Detect which cell encompasses the target text, then output its [X, Y] center coordinate. 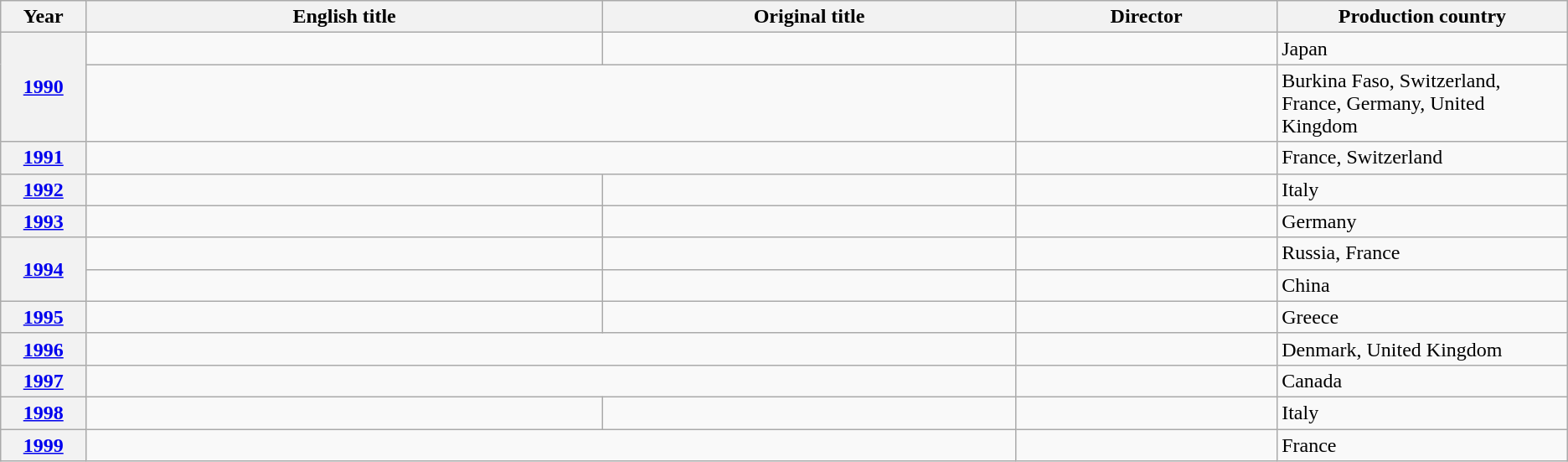
Japan [1422, 49]
Germany [1422, 221]
English title [345, 17]
1997 [44, 381]
France, Switzerland [1422, 158]
1990 [44, 87]
1994 [44, 269]
Canada [1422, 381]
Russia, France [1422, 253]
1995 [44, 317]
Greece [1422, 317]
1991 [44, 158]
Production country [1422, 17]
1992 [44, 189]
Denmark, United Kingdom [1422, 349]
China [1422, 285]
Original title [809, 17]
Year [44, 17]
Burkina Faso, Switzerland, France, Germany, United Kingdom [1422, 103]
1996 [44, 349]
1998 [44, 413]
1999 [44, 445]
1993 [44, 221]
Director [1147, 17]
France [1422, 445]
